Extract the [x, y] coordinate from the center of the cell holding the provided text.  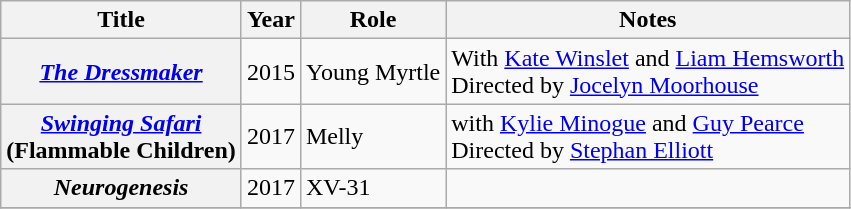
Role [372, 20]
2015 [270, 72]
With Kate Winslet and Liam Hemsworth Directed by Jocelyn Moorhouse [648, 72]
Year [270, 20]
Notes [648, 20]
XV-31 [372, 188]
The Dressmaker [122, 72]
Title [122, 20]
Young Myrtle [372, 72]
Swinging Safari(Flammable Children) [122, 136]
Melly [372, 136]
Neurogenesis [122, 188]
with Kylie Minogue and Guy Pearce Directed by Stephan Elliott [648, 136]
